Detect which cell encompasses the target text, then output its [X, Y] center coordinate. 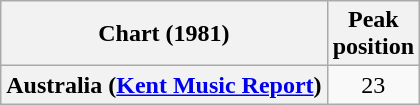
Chart (1981) [164, 34]
23 [373, 85]
Peakposition [373, 34]
Australia (Kent Music Report) [164, 85]
